Find where the given text appears and provide that cell's center as [x, y] coordinate. 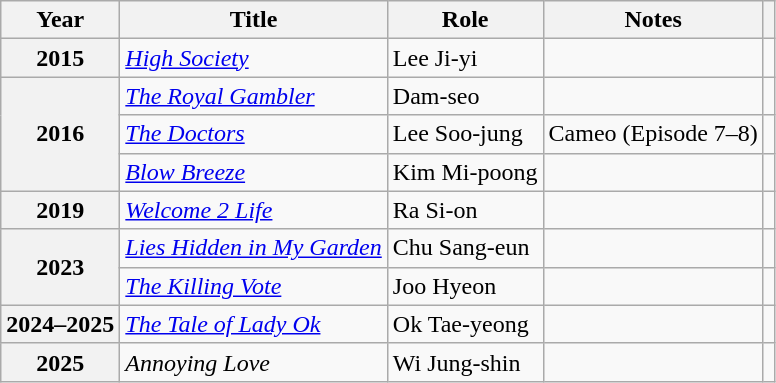
Ra Si-on [465, 210]
Ok Tae-yeong [465, 324]
Cameo (Episode 7–8) [653, 134]
Dam-seo [465, 96]
The Doctors [254, 134]
2023 [60, 267]
Kim Mi-poong [465, 172]
Lies Hidden in My Garden [254, 248]
Title [254, 20]
2015 [60, 58]
Chu Sang-eun [465, 248]
Role [465, 20]
The Royal Gambler [254, 96]
High Society [254, 58]
The Tale of Lady Ok [254, 324]
Lee Soo-jung [465, 134]
Lee Ji-yi [465, 58]
Wi Jung-shin [465, 362]
2025 [60, 362]
The Killing Vote [254, 286]
Welcome 2 Life [254, 210]
Notes [653, 20]
2019 [60, 210]
2024–2025 [60, 324]
Year [60, 20]
Annoying Love [254, 362]
2016 [60, 134]
Joo Hyeon [465, 286]
Blow Breeze [254, 172]
